Pinpoint the cell where the given text exists, returning its (X, Y) midpoint coordinate. 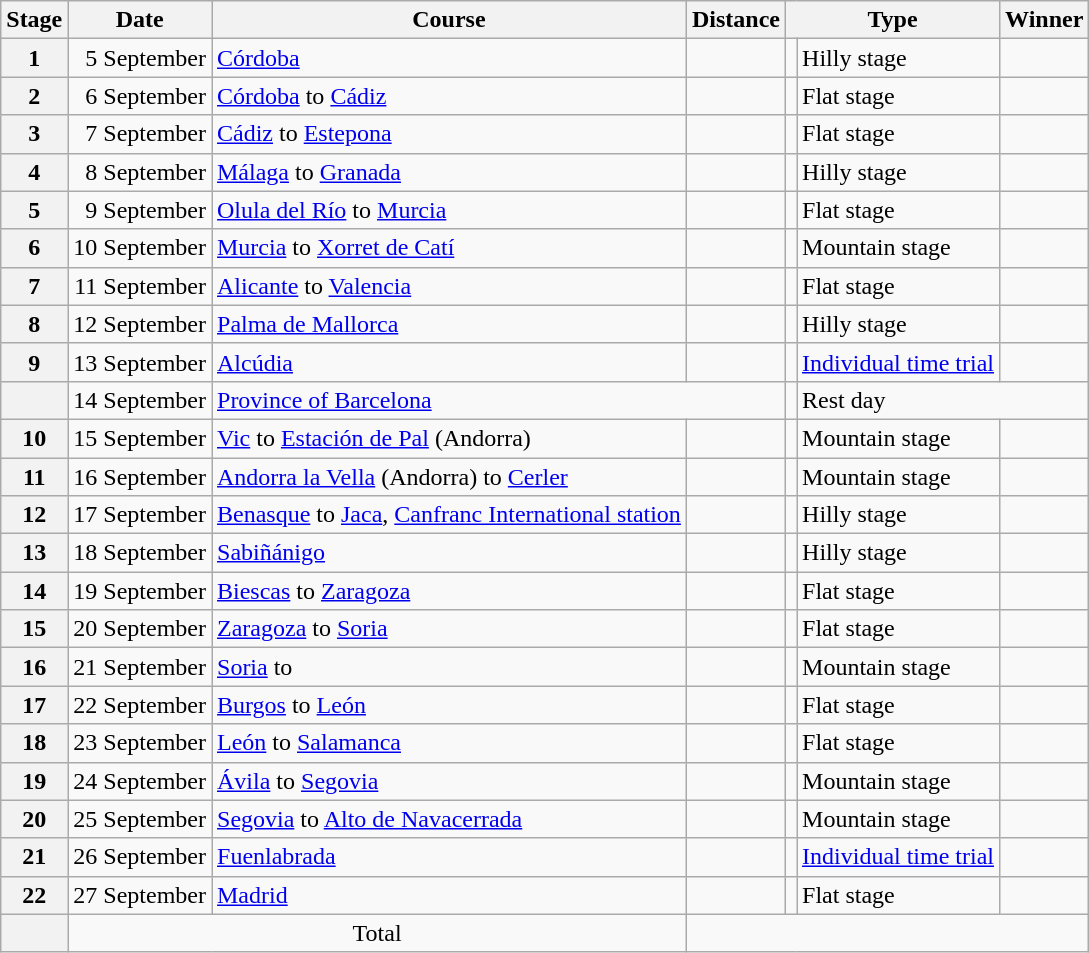
21 September (140, 667)
12 (34, 515)
Soria to (450, 667)
2 (34, 96)
23 September (140, 743)
5 (34, 210)
3 (34, 134)
20 (34, 819)
20 September (140, 629)
13 September (140, 362)
4 (34, 172)
19 (34, 781)
17 (34, 705)
Sabiñánigo (450, 553)
Burgos to León (450, 705)
Vic to Estación de Pal (Andorra) (450, 438)
Madrid (450, 895)
Biescas to Zaragoza (450, 591)
Rest day (943, 400)
10 (34, 438)
Córdoba to Cádiz (450, 96)
11 September (140, 286)
16 (34, 667)
Province of Barcelona (499, 400)
Distance (736, 20)
Stage (34, 20)
17 September (140, 515)
1 (34, 58)
14 September (140, 400)
6 September (140, 96)
Cádiz to Estepona (450, 134)
24 September (140, 781)
9 (34, 362)
27 September (140, 895)
Ávila to Segovia (450, 781)
19 September (140, 591)
13 (34, 553)
15 September (140, 438)
18 September (140, 553)
5 September (140, 58)
12 September (140, 324)
22 September (140, 705)
Alcúdia (450, 362)
Type (892, 20)
15 (34, 629)
11 (34, 477)
Córdoba (450, 58)
22 (34, 895)
Segovia to Alto de Navacerrada (450, 819)
Date (140, 20)
21 (34, 857)
7 September (140, 134)
8 (34, 324)
Andorra la Vella (Andorra) to Cerler (450, 477)
Course (450, 20)
8 September (140, 172)
Total (378, 933)
Olula del Río to Murcia (450, 210)
10 September (140, 248)
Málaga to Granada (450, 172)
Murcia to Xorret de Catí (450, 248)
Palma de Mallorca (450, 324)
Winner (1044, 20)
León to Salamanca (450, 743)
Zaragoza to Soria (450, 629)
26 September (140, 857)
Benasque to Jaca, Canfranc International station (450, 515)
6 (34, 248)
16 September (140, 477)
18 (34, 743)
14 (34, 591)
7 (34, 286)
Fuenlabrada (450, 857)
9 September (140, 210)
25 September (140, 819)
Alicante to Valencia (450, 286)
